Scan for the cell matching the given text and deliver its [X, Y] coordinate at center. 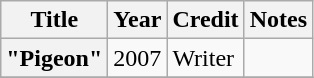
"Pigeon" [54, 58]
Writer [206, 58]
Year [138, 20]
Notes [278, 20]
Title [54, 20]
Credit [206, 20]
2007 [138, 58]
